Return (X, Y) of the center of cell containing provided text 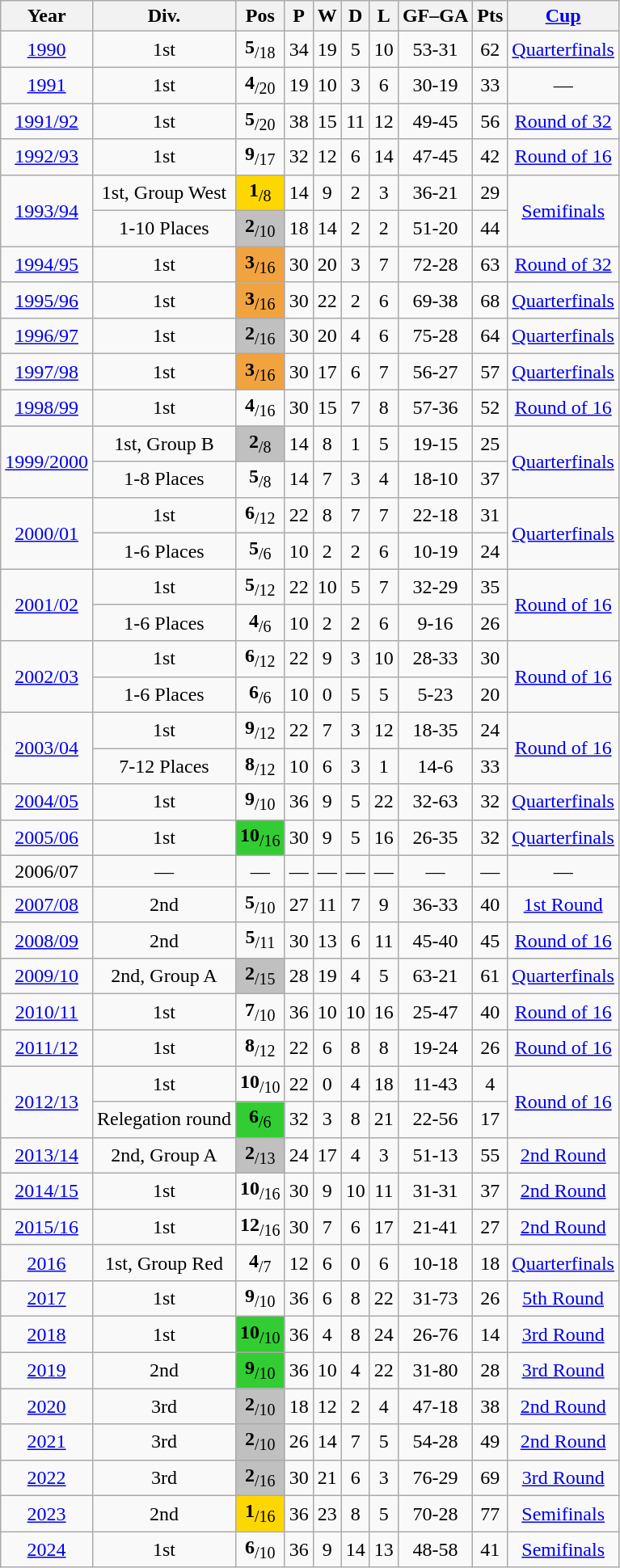
2007/08 (47, 904)
29 (490, 192)
2014/15 (47, 1191)
25-47 (435, 1012)
70-28 (435, 1514)
1990 (47, 49)
1/8 (260, 192)
1st, Group West (163, 192)
11-43 (435, 1083)
4/20 (260, 85)
28-33 (435, 659)
51-13 (435, 1155)
2012/13 (47, 1101)
5-23 (435, 694)
2002/03 (47, 677)
2020 (47, 1406)
63-21 (435, 976)
47-45 (435, 157)
47-18 (435, 1406)
Year (47, 16)
64 (490, 336)
2/15 (260, 976)
2015/16 (47, 1227)
49-45 (435, 121)
55 (490, 1155)
2008/09 (47, 940)
49 (490, 1442)
34 (299, 49)
2003/04 (47, 748)
76-29 (435, 1477)
L (383, 16)
45 (490, 940)
5/12 (260, 587)
2018 (47, 1334)
1/16 (260, 1514)
5/10 (260, 904)
5/6 (260, 551)
21-41 (435, 1227)
23 (327, 1514)
31-31 (435, 1191)
5/20 (260, 121)
52 (490, 407)
45-40 (435, 940)
5/11 (260, 940)
1992/93 (47, 157)
1-10 Places (163, 229)
12/16 (260, 1227)
2/13 (260, 1155)
1996/97 (47, 336)
57-36 (435, 407)
4/6 (260, 622)
68 (490, 300)
51-20 (435, 229)
1997/98 (47, 372)
2010/11 (47, 1012)
18-10 (435, 479)
57 (490, 372)
30-19 (435, 85)
2006/07 (47, 871)
10-19 (435, 551)
1st, Group Red (163, 1262)
32-29 (435, 587)
2021 (47, 1442)
22-56 (435, 1119)
2001/02 (47, 605)
1-8 Places (163, 479)
6/10 (260, 1549)
18-35 (435, 730)
2019 (47, 1370)
26-76 (435, 1334)
42 (490, 157)
44 (490, 229)
2023 (47, 1514)
19-15 (435, 444)
9/17 (260, 157)
2022 (47, 1477)
2009/10 (47, 976)
75-28 (435, 336)
5/18 (260, 49)
2016 (47, 1262)
1991 (47, 85)
9/12 (260, 730)
36-33 (435, 904)
25 (490, 444)
53-31 (435, 49)
2017 (47, 1299)
5th Round (563, 1299)
1999/2000 (47, 462)
32-63 (435, 802)
4/7 (260, 1262)
56 (490, 121)
2013/14 (47, 1155)
P (299, 16)
31-80 (435, 1370)
2004/05 (47, 802)
31 (490, 515)
69-38 (435, 300)
1993/94 (47, 210)
7-12 Places (163, 766)
9-16 (435, 622)
69 (490, 1477)
26-35 (435, 837)
41 (490, 1549)
2011/12 (47, 1047)
Cup (563, 16)
56-27 (435, 372)
62 (490, 49)
7/10 (260, 1012)
14-6 (435, 766)
4/16 (260, 407)
1991/92 (47, 121)
Pts (490, 16)
77 (490, 1514)
54-28 (435, 1442)
Pos (260, 16)
1st, Group B (163, 444)
2024 (47, 1549)
36-21 (435, 192)
61 (490, 976)
D (356, 16)
1995/96 (47, 300)
W (327, 16)
19-24 (435, 1047)
10-18 (435, 1262)
72-28 (435, 264)
35 (490, 587)
5/8 (260, 479)
GF–GA (435, 16)
2005/06 (47, 837)
1998/99 (47, 407)
Relegation round (163, 1119)
63 (490, 264)
Div. (163, 16)
31-73 (435, 1299)
1st Round (563, 904)
2000/01 (47, 533)
48-58 (435, 1549)
22-18 (435, 515)
2/8 (260, 444)
1994/95 (47, 264)
